Return (X, Y) of the center of cell containing provided text 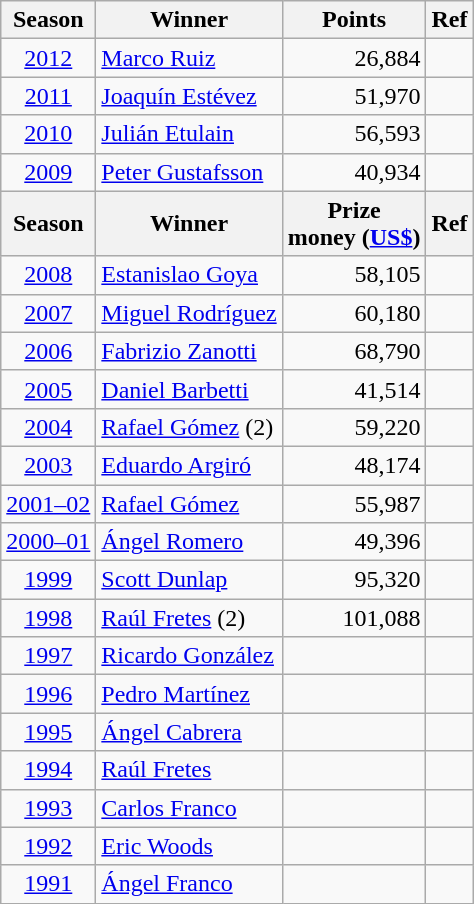
1996 (48, 694)
Ángel Romero (189, 542)
2003 (48, 465)
Ángel Cabrera (189, 732)
Fabrizio Zanotti (189, 351)
1997 (48, 656)
2008 (48, 275)
2004 (48, 427)
2000–01 (48, 542)
Eric Woods (189, 846)
1994 (48, 770)
Carlos Franco (189, 808)
2001–02 (48, 503)
60,180 (354, 313)
1992 (48, 846)
48,174 (354, 465)
Rafael Gómez (189, 503)
Points (354, 20)
Joaquín Estévez (189, 96)
68,790 (354, 351)
40,934 (354, 172)
55,987 (354, 503)
51,970 (354, 96)
2011 (48, 96)
Rafael Gómez (2) (189, 427)
Marco Ruiz (189, 58)
95,320 (354, 580)
41,514 (354, 389)
2007 (48, 313)
2010 (48, 134)
49,396 (354, 542)
1999 (48, 580)
1998 (48, 618)
Julián Etulain (189, 134)
Scott Dunlap (189, 580)
1991 (48, 884)
56,593 (354, 134)
1993 (48, 808)
59,220 (354, 427)
1995 (48, 732)
2009 (48, 172)
2012 (48, 58)
Ángel Franco (189, 884)
Raúl Fretes (2) (189, 618)
101,088 (354, 618)
Pedro Martínez (189, 694)
2005 (48, 389)
Ricardo González (189, 656)
2006 (48, 351)
Estanislao Goya (189, 275)
58,105 (354, 275)
Peter Gustafsson (189, 172)
Eduardo Argiró (189, 465)
Miguel Rodríguez (189, 313)
Raúl Fretes (189, 770)
Prizemoney (US$) (354, 224)
26,884 (354, 58)
Daniel Barbetti (189, 389)
